Find where the given text appears and provide that cell's center as [X, Y] coordinate. 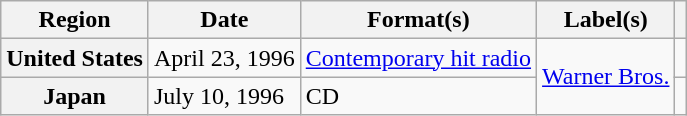
Region [75, 20]
Warner Bros. [606, 77]
CD [418, 96]
Format(s) [418, 20]
July 10, 1996 [224, 96]
Label(s) [606, 20]
Japan [75, 96]
Date [224, 20]
April 23, 1996 [224, 58]
Contemporary hit radio [418, 58]
United States [75, 58]
